Extract the [x, y] coordinate from the center of the cell holding the provided text.  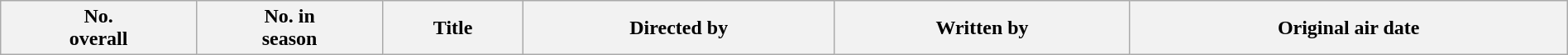
Original air date [1348, 28]
Written by [982, 28]
No.overall [99, 28]
Title [453, 28]
No. inseason [289, 28]
Directed by [678, 28]
